Provide the (X, Y) coordinate of the cell's center where the given text is located.  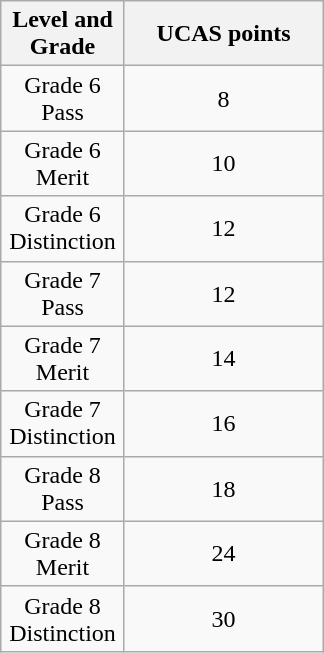
Grade 6 Pass (63, 98)
Grade 7 Merit (63, 358)
Grade 8 Pass (63, 488)
14 (224, 358)
Grade 7 Pass (63, 294)
18 (224, 488)
Grade 6 Merit (63, 164)
8 (224, 98)
Grade 8 Distinction (63, 618)
10 (224, 164)
30 (224, 618)
Grade 6 Distinction (63, 228)
16 (224, 424)
Level and Grade (63, 34)
UCAS points (224, 34)
Grade 8 Merit (63, 554)
Grade 7 Distinction (63, 424)
24 (224, 554)
